Pinpoint the cell where the given text exists, returning its [x, y] midpoint coordinate. 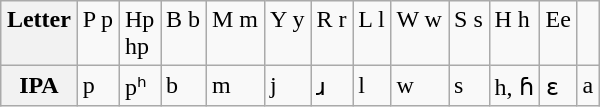
B b [184, 34]
ɛ [558, 86]
R r [332, 34]
P p [98, 34]
ɹ [332, 86]
l [372, 86]
b [184, 86]
s [469, 86]
M m [235, 34]
S s [469, 34]
w [420, 86]
Letter [39, 34]
Y y [288, 34]
W w [420, 34]
m [235, 86]
Ee [558, 34]
L l [372, 34]
Hphp [140, 34]
a [588, 86]
p [98, 86]
IPA [39, 86]
j [288, 86]
h, ɦ [514, 86]
H h [514, 34]
pʰ [140, 86]
